Identify which cell holds the provided text, then report its (X, Y) central coordinate. 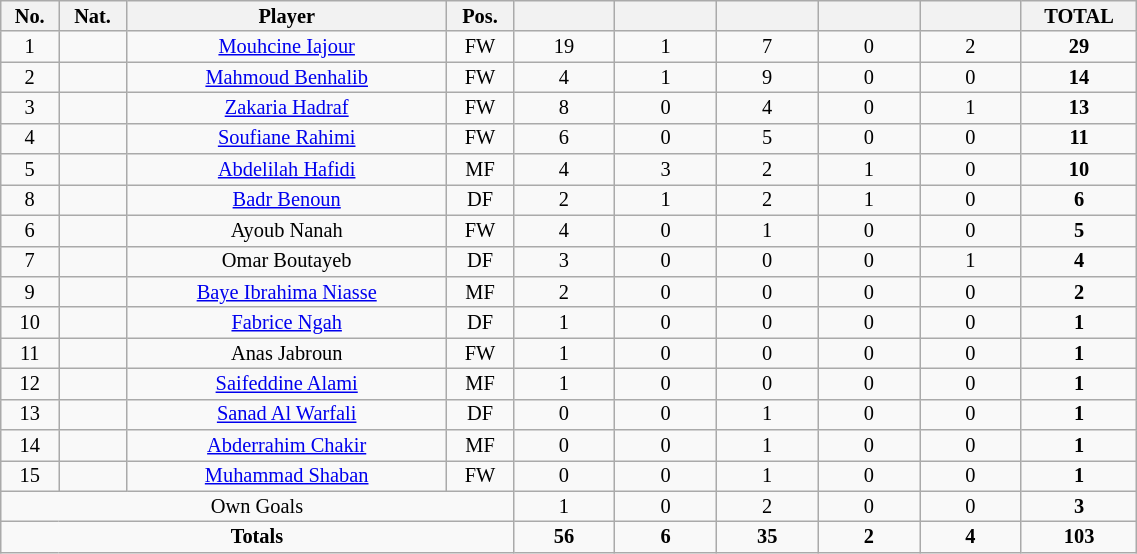
Player (286, 16)
Mouhcine Iajour (286, 46)
Own Goals (257, 506)
No. (30, 16)
Mahmoud Benhalib (286, 78)
Pos. (480, 16)
Zakaria Hadraf (286, 108)
TOTAL (1079, 16)
Anas Jabroun (286, 354)
56 (564, 538)
35 (767, 538)
12 (30, 384)
Totals (257, 538)
Muhammad Shaban (286, 476)
Saifeddine Alami (286, 384)
Abderrahim Chakir (286, 446)
Ayoub Nanah (286, 230)
Nat. (93, 16)
Baye Ibrahima Niasse (286, 292)
15 (30, 476)
29 (1079, 46)
Abdelilah Hafidi (286, 170)
Badr Benoun (286, 200)
Omar Boutayeb (286, 262)
103 (1079, 538)
19 (564, 46)
Sanad Al Warfali (286, 414)
Fabrice Ngah (286, 322)
Soufiane Rahimi (286, 138)
